Detect which cell encompasses the target text, then output its (x, y) center coordinate. 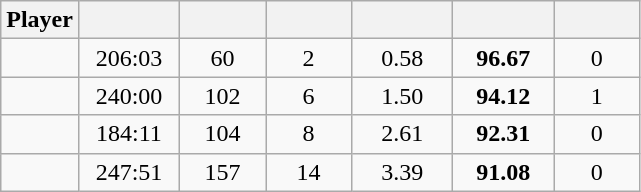
240:00 (128, 96)
247:51 (128, 172)
0.58 (402, 58)
206:03 (128, 58)
96.67 (504, 58)
2.61 (402, 134)
3.39 (402, 172)
94.12 (504, 96)
1 (597, 96)
102 (223, 96)
6 (309, 96)
Player (40, 20)
1.50 (402, 96)
2 (309, 58)
92.31 (504, 134)
157 (223, 172)
184:11 (128, 134)
104 (223, 134)
14 (309, 172)
60 (223, 58)
8 (309, 134)
91.08 (504, 172)
